Output the (X, Y) coordinate of the center of the cell containing the given text.  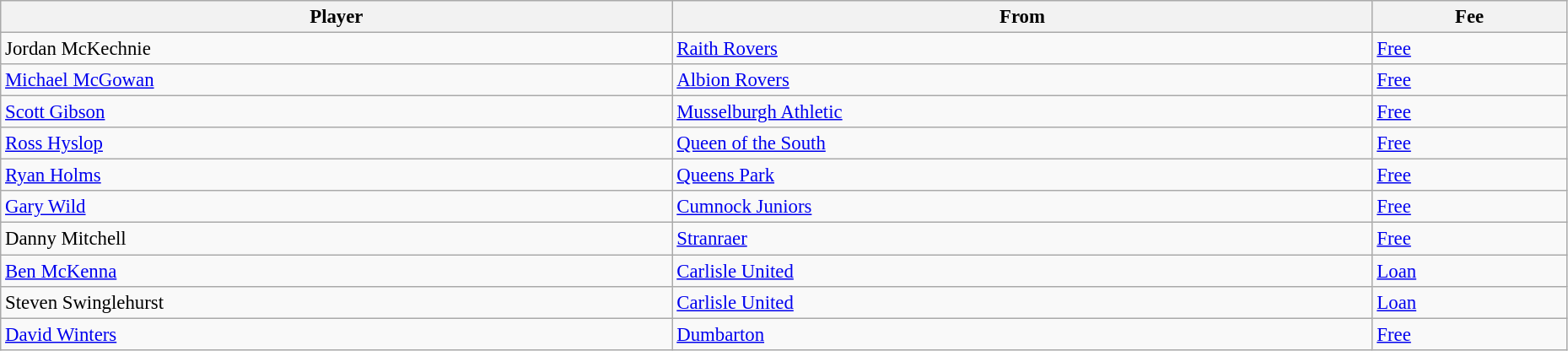
Stranraer (1022, 239)
Ben McKenna (337, 271)
Scott Gibson (337, 112)
Dumbarton (1022, 334)
Albion Rovers (1022, 80)
Michael McGowan (337, 80)
Fee (1469, 17)
Jordan McKechnie (337, 49)
Queens Park (1022, 175)
Queen of the South (1022, 143)
Ross Hyslop (337, 143)
Gary Wild (337, 207)
Player (337, 17)
Musselburgh Athletic (1022, 112)
David Winters (337, 334)
From (1022, 17)
Steven Swinglehurst (337, 302)
Cumnock Juniors (1022, 207)
Ryan Holms (337, 175)
Danny Mitchell (337, 239)
Raith Rovers (1022, 49)
